Output the (x, y) coordinate of the center of the cell containing the given text.  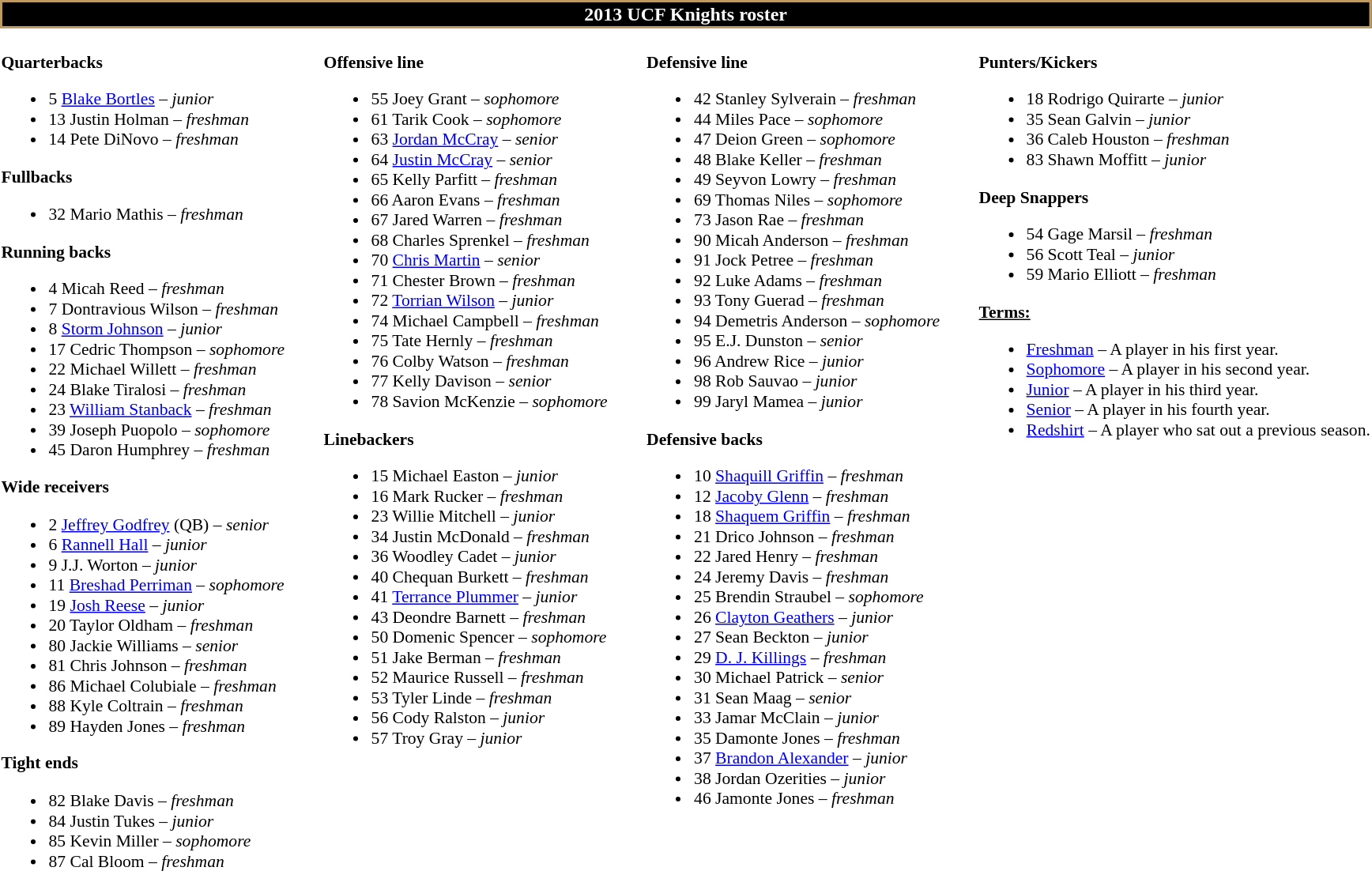
2013 UCF Knights roster (686, 14)
